Extract the [x, y] coordinate from the center of the cell holding the provided text.  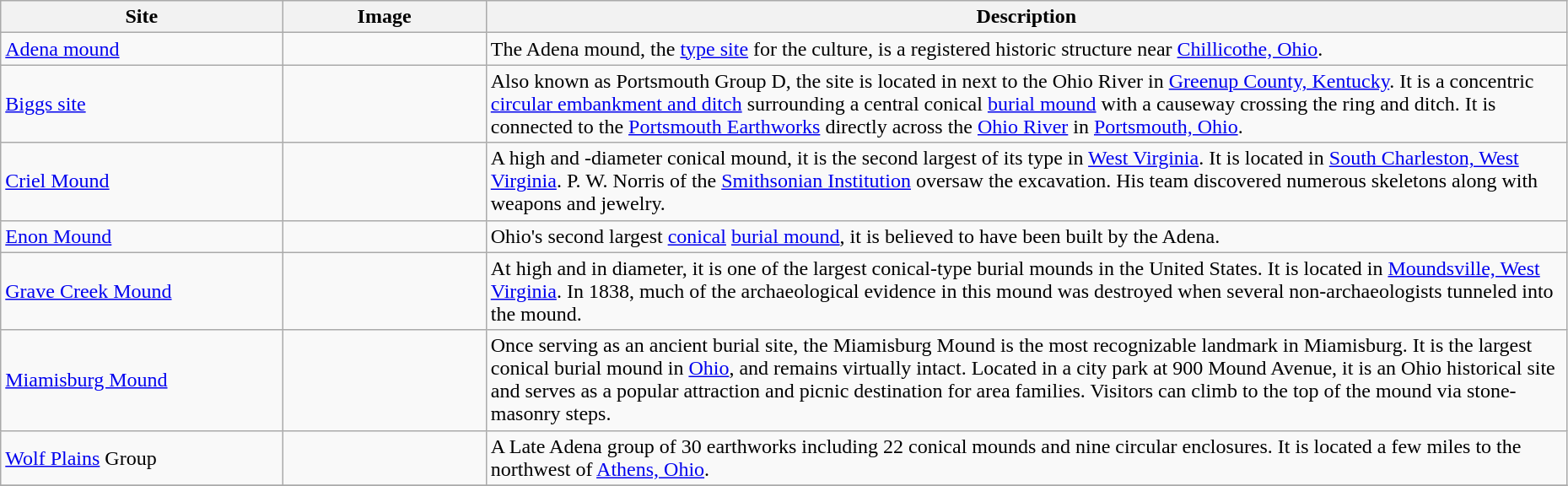
Site [142, 17]
Description [1026, 17]
Adena mound [142, 49]
The Adena mound, the type site for the culture, is a registered historic structure near Chillicothe, Ohio. [1026, 49]
Biggs site [142, 104]
Grave Creek Mound [142, 291]
Ohio's second largest conical burial mound, it is believed to have been built by the Adena. [1026, 236]
Miamisburg Mound [142, 380]
Enon Mound [142, 236]
Wolf Plains Group [142, 457]
Image [385, 17]
Criel Mound [142, 181]
